Return the [X, Y] coordinate for the center point of the cell that contains the specified text.  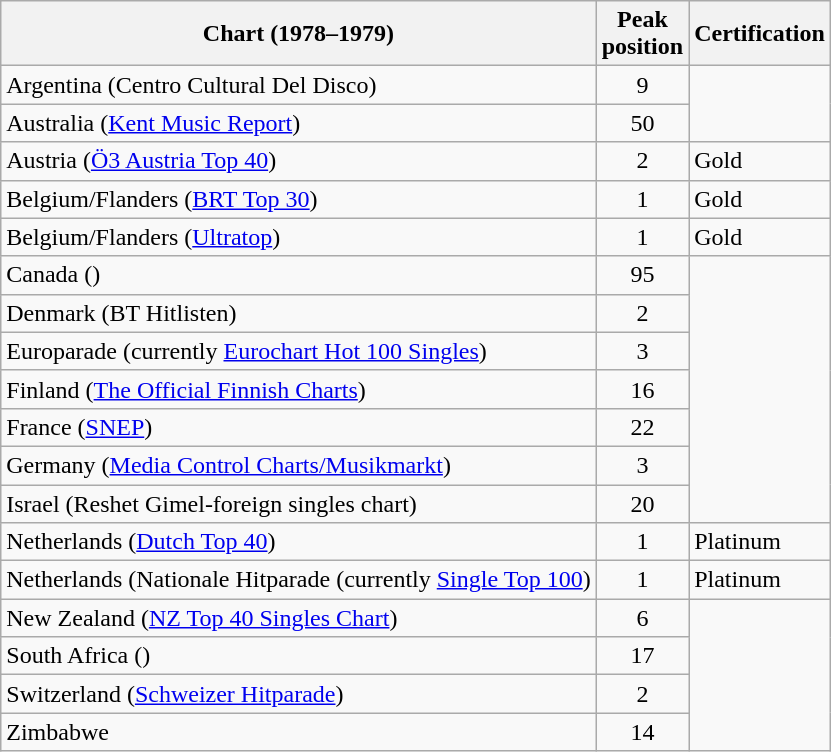
New Zealand (NZ Top 40 Singles Chart) [298, 618]
22 [642, 427]
20 [642, 503]
Denmark (BT Hitlisten) [298, 313]
6 [642, 618]
Netherlands (Dutch Top 40) [298, 542]
50 [642, 123]
14 [642, 732]
France (SNEP) [298, 427]
Netherlands (Nationale Hitparade (currently Single Top 100) [298, 580]
Israel (Reshet Gimel-foreign singles chart) [298, 503]
Austria (Ö3 Austria Top 40) [298, 161]
9 [642, 85]
Zimbabwe [298, 732]
Finland (The Official Finnish Charts) [298, 389]
Certification [760, 34]
South Africa () [298, 656]
Peakposition [642, 34]
Germany (Media Control Charts/Musikmarkt) [298, 465]
Belgium/Flanders (BRT Top 30) [298, 199]
Belgium/Flanders (Ultratop) [298, 237]
Australia (Kent Music Report) [298, 123]
Europarade (currently Eurochart Hot 100 Singles) [298, 351]
Chart (1978–1979) [298, 34]
16 [642, 389]
Argentina (Centro Cultural Del Disco) [298, 85]
Switzerland (Schweizer Hitparade) [298, 694]
17 [642, 656]
Canada () [298, 275]
95 [642, 275]
